From the cell containing the given text, extract its center point as [x, y] coordinate. 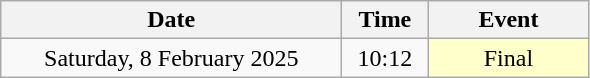
Event [508, 20]
10:12 [385, 58]
Saturday, 8 February 2025 [172, 58]
Final [508, 58]
Time [385, 20]
Date [172, 20]
